Return [x, y] of the center of cell containing provided text 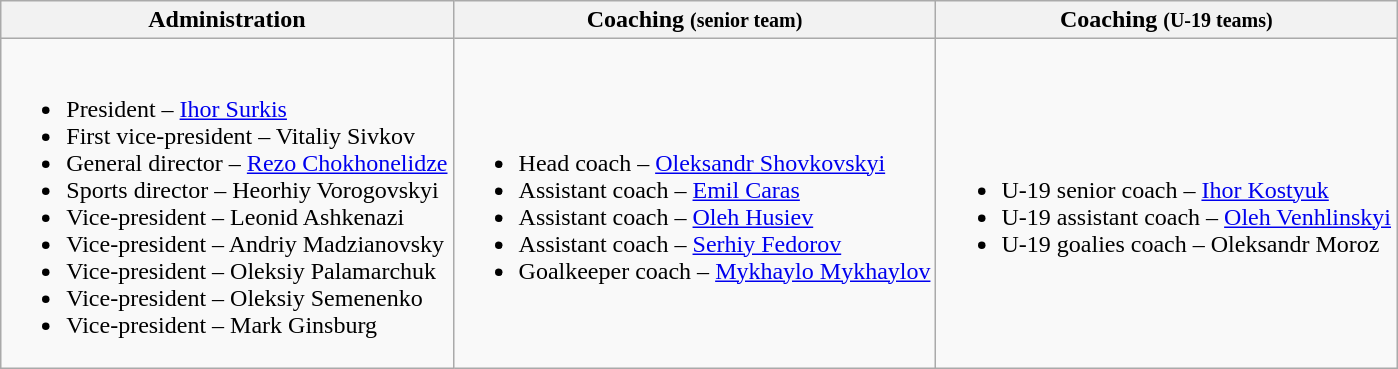
U-19 senior coach – Ihor KostyukU-19 assistant coach – Oleh VenhlinskyiU-19 goalies coach – Oleksandr Moroz [1166, 204]
Administration [227, 20]
Coaching (senior team) [694, 20]
Coaching (U-19 teams) [1166, 20]
